Extract the [x, y] coordinate from the center of the cell holding the provided text.  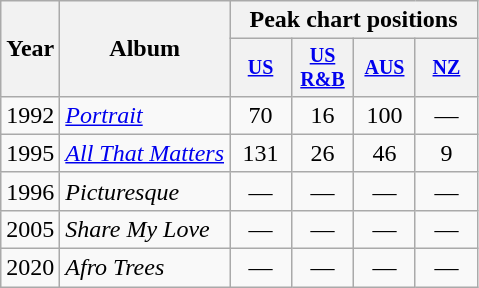
2020 [30, 268]
1995 [30, 153]
Share My Love [145, 229]
46 [384, 153]
All That Matters [145, 153]
131 [261, 153]
100 [384, 115]
9 [446, 153]
NZ [446, 68]
70 [261, 115]
Peak chart positions [354, 20]
26 [323, 153]
2005 [30, 229]
Album [145, 49]
US [261, 68]
1996 [30, 191]
16 [323, 115]
Picturesque [145, 191]
1992 [30, 115]
Afro Trees [145, 268]
USR&B [323, 68]
AUS [384, 68]
Portrait [145, 115]
Year [30, 49]
